Capture the cell that displays the provided text and extract its [x, y] central coordinate. 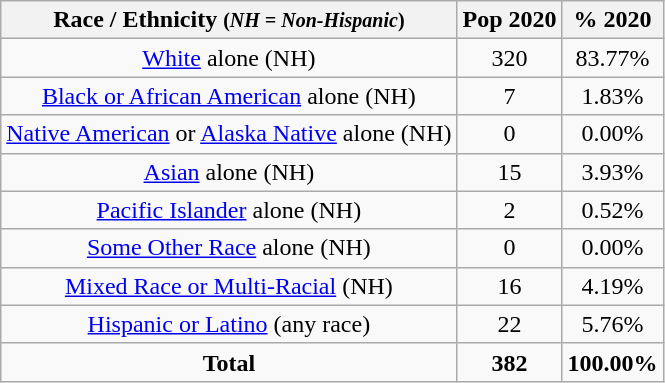
1.83% [612, 96]
4.19% [612, 286]
22 [510, 324]
Black or African American alone (NH) [229, 96]
83.77% [612, 58]
320 [510, 58]
Native American or Alaska Native alone (NH) [229, 134]
Pacific Islander alone (NH) [229, 210]
3.93% [612, 172]
7 [510, 96]
Hispanic or Latino (any race) [229, 324]
Total [229, 362]
5.76% [612, 324]
0.52% [612, 210]
Some Other Race alone (NH) [229, 248]
Race / Ethnicity (NH = Non-Hispanic) [229, 20]
Mixed Race or Multi-Racial (NH) [229, 286]
2 [510, 210]
382 [510, 362]
15 [510, 172]
Asian alone (NH) [229, 172]
100.00% [612, 362]
White alone (NH) [229, 58]
16 [510, 286]
Pop 2020 [510, 20]
% 2020 [612, 20]
